Locate the cell with the specified text and output its [x, y] center coordinate. 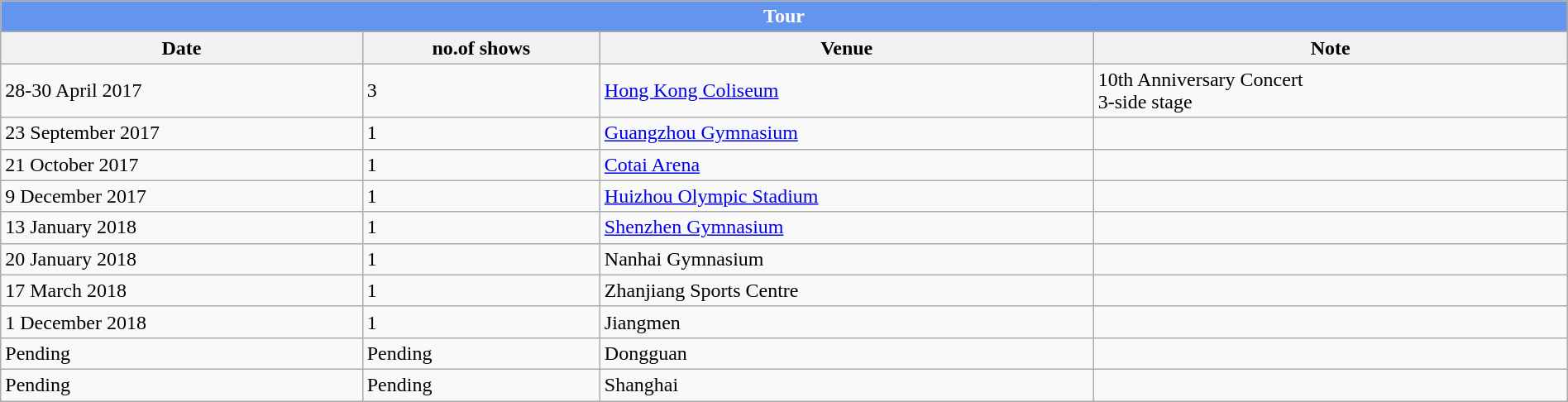
Hong Kong Coliseum [847, 91]
Shanghai [847, 385]
Tour [784, 17]
9 December 2017 [182, 196]
no.of shows [481, 48]
Zhanjiang Sports Centre [847, 290]
28-30 April 2017 [182, 91]
23 September 2017 [182, 133]
Jiangmen [847, 322]
Nanhai Gymnasium [847, 259]
10th Anniversary Concert3-side stage [1330, 91]
Date [182, 48]
21 October 2017 [182, 165]
17 March 2018 [182, 290]
Venue [847, 48]
1 December 2018 [182, 322]
Dongguan [847, 353]
Huizhou Olympic Stadium [847, 196]
Guangzhou Gymnasium [847, 133]
Note [1330, 48]
3 [481, 91]
Shenzhen Gymnasium [847, 227]
Cotai Arena [847, 165]
13 January 2018 [182, 227]
20 January 2018 [182, 259]
